Scan for the cell matching the given text and deliver its [X, Y] coordinate at center. 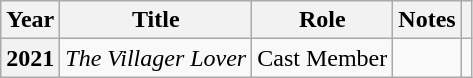
The Villager Lover [156, 58]
2021 [30, 58]
Notes [427, 20]
Cast Member [322, 58]
Year [30, 20]
Title [156, 20]
Role [322, 20]
